Return (x, y) of the center of cell containing provided text 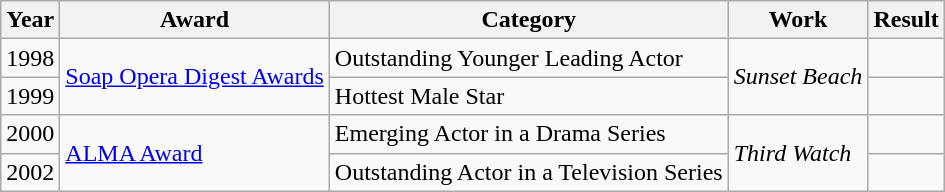
Third Watch (798, 153)
Category (528, 20)
2000 (30, 134)
Soap Opera Digest Awards (194, 77)
Outstanding Younger Leading Actor (528, 58)
Result (906, 20)
1998 (30, 58)
1999 (30, 96)
Work (798, 20)
Sunset Beach (798, 77)
2002 (30, 172)
Outstanding Actor in a Television Series (528, 172)
Emerging Actor in a Drama Series (528, 134)
ALMA Award (194, 153)
Year (30, 20)
Award (194, 20)
Hottest Male Star (528, 96)
